Extract the [X, Y] coordinate from the center of the cell holding the provided text.  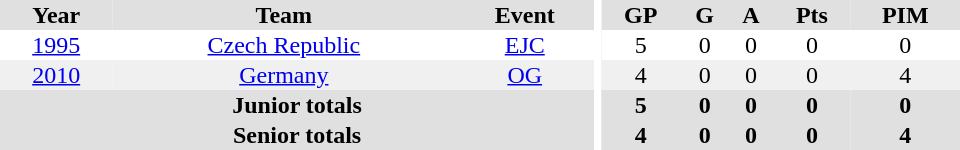
Event [524, 15]
Pts [812, 15]
2010 [56, 75]
Senior totals [297, 135]
Czech Republic [284, 45]
Team [284, 15]
PIM [905, 15]
Junior totals [297, 105]
EJC [524, 45]
GP [641, 15]
Year [56, 15]
Germany [284, 75]
1995 [56, 45]
A [752, 15]
G [705, 15]
OG [524, 75]
